Extract the (x, y) coordinate from the center of the cell holding the provided text.  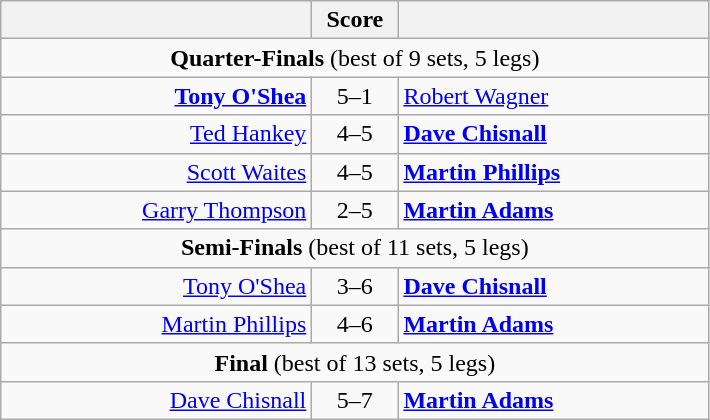
Robert Wagner (554, 96)
Score (355, 20)
5–1 (355, 96)
4–6 (355, 324)
Garry Thompson (156, 210)
2–5 (355, 210)
Semi-Finals (best of 11 sets, 5 legs) (355, 248)
3–6 (355, 286)
Ted Hankey (156, 134)
Final (best of 13 sets, 5 legs) (355, 362)
5–7 (355, 400)
Quarter-Finals (best of 9 sets, 5 legs) (355, 58)
Scott Waites (156, 172)
